Return the (X, Y) coordinate for the center point of the cell that contains the specified text.  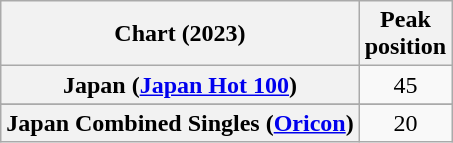
Peakposition (405, 34)
Japan Combined Singles (Oricon) (180, 123)
Japan (Japan Hot 100) (180, 85)
Chart (2023) (180, 34)
45 (405, 85)
20 (405, 123)
